Find where the given text appears and provide that cell's center as [X, Y] coordinate. 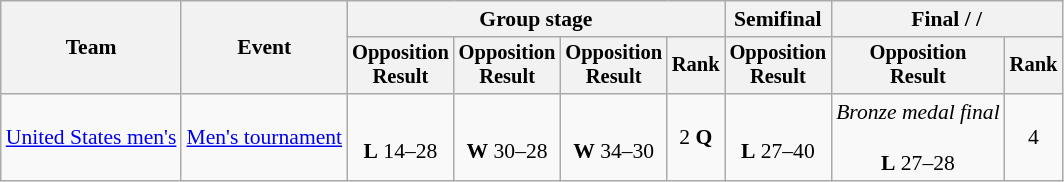
W 30–28 [508, 138]
United States men's [92, 138]
4 [1034, 138]
W 34–30 [614, 138]
L 27–40 [778, 138]
Team [92, 48]
Event [264, 48]
2 Q [696, 138]
Final / / [946, 19]
Semifinal [778, 19]
Bronze medal finalL 27–28 [918, 138]
Men's tournament [264, 138]
Group stage [536, 19]
L 14–28 [400, 138]
